Detect which cell encompasses the target text, then output its (X, Y) center coordinate. 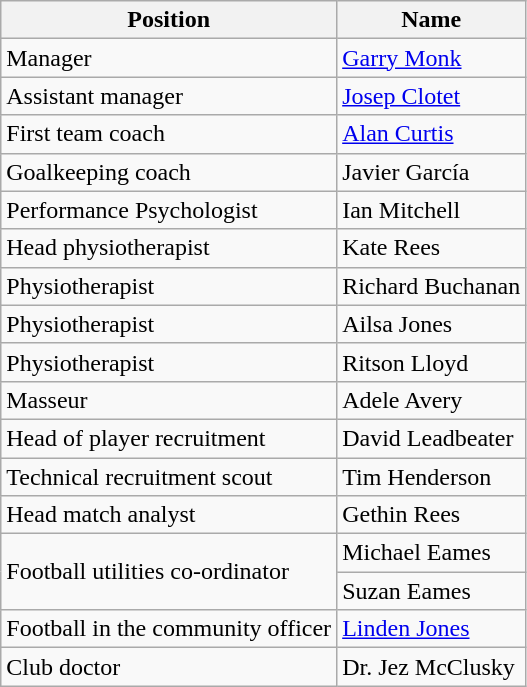
Javier García (432, 172)
First team coach (169, 134)
Kate Rees (432, 248)
Manager (169, 58)
Position (169, 20)
Tim Henderson (432, 477)
Garry Monk (432, 58)
David Leadbeater (432, 438)
Dr. Jez McClusky (432, 667)
Head match analyst (169, 515)
Michael Eames (432, 553)
Suzan Eames (432, 591)
Performance Psychologist (169, 210)
Adele Avery (432, 400)
Name (432, 20)
Assistant manager (169, 96)
Football utilities co-ordinator (169, 572)
Head of player recruitment (169, 438)
Goalkeeping coach (169, 172)
Club doctor (169, 667)
Masseur (169, 400)
Josep Clotet (432, 96)
Ritson Lloyd (432, 362)
Gethin Rees (432, 515)
Alan Curtis (432, 134)
Richard Buchanan (432, 286)
Ian Mitchell (432, 210)
Linden Jones (432, 629)
Ailsa Jones (432, 324)
Head physiotherapist (169, 248)
Football in the community officer (169, 629)
Technical recruitment scout (169, 477)
